Pinpoint the cell where the given text exists, returning its (x, y) midpoint coordinate. 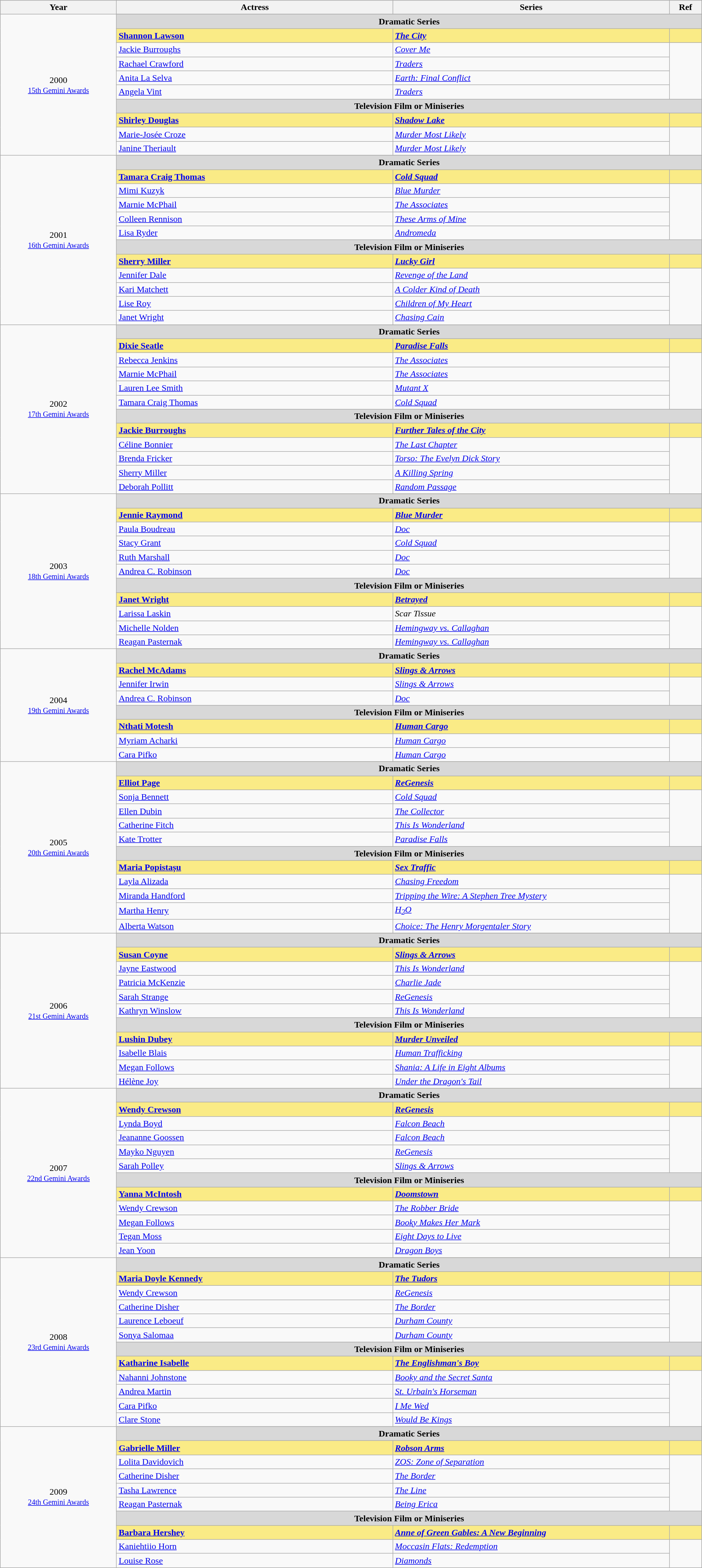
2004 19th Gemini Awards (58, 705)
Anita La Selva (255, 78)
H2O (531, 911)
Actress (255, 7)
Jennifer Irwin (255, 684)
A Colder Kind of Death (531, 289)
Sex Traffic (531, 868)
Larissa Laskin (255, 613)
2002 17th Gemini Awards (58, 409)
Rachel McAdams (255, 670)
Chasing Freedom (531, 882)
Sarah Polley (255, 1166)
Murder Unveiled (531, 1039)
Katharine Isabelle (255, 1363)
St. Urbain's Horseman (531, 1391)
Mutant X (531, 388)
Laurence Leboeuf (255, 1321)
Booky Makes Her Mark (531, 1222)
The Robber Bride (531, 1208)
Moccasin Flats: Redemption (531, 1547)
Chasing Cain (531, 317)
Stacy Grant (255, 543)
Elliot Page (255, 783)
Hélène Joy (255, 1081)
Jayne Eastwood (255, 968)
Revenge of the Land (531, 275)
Shirley Douglas (255, 120)
Ruth Marshall (255, 557)
Sonya Salomaa (255, 1335)
The Collector (531, 811)
Lushin Dubey (255, 1039)
Andrea Martin (255, 1391)
Under the Dragon's Tail (531, 1081)
The Tudors (531, 1279)
2003 18th Gemini Awards (58, 571)
Human Trafficking (531, 1053)
Colleen Rennison (255, 219)
Jennifer Dale (255, 275)
The Line (531, 1490)
Lisa Ryder (255, 233)
The Last Chapter (531, 445)
ZOS: Zone of Separation (531, 1462)
Further Tales of the City (531, 430)
2008 23rd Gemini Awards (58, 1342)
Janine Theriault (255, 148)
Isabelle Blais (255, 1053)
Dragon Boys (531, 1251)
Children of My Heart (531, 303)
Gabrielle Miller (255, 1448)
Eight Days to Live (531, 1236)
Earth: Final Conflict (531, 78)
Nthati Motesh (255, 726)
Shadow Lake (531, 120)
2007 22nd Gemini Awards (58, 1173)
Marie-Josée Croze (255, 134)
Kate Trotter (255, 839)
Andromeda (531, 233)
Sarah Strange (255, 996)
Yanna McIntosh (255, 1194)
Lynda Boyd (255, 1123)
These Arms of Mine (531, 219)
The Englishman's Boy (531, 1363)
Nahanni Johnstone (255, 1377)
Clare Stone (255, 1419)
Diamonds (531, 1561)
Deborah Pollitt (255, 487)
Tasha Lawrence (255, 1490)
Scar Tissue (531, 613)
Catherine Fitch (255, 825)
Jennie Raymond (255, 515)
Maria Doyle Kennedy (255, 1279)
Shania: A Life in Eight Albums (531, 1067)
Angela Vint (255, 92)
Susan Coyne (255, 954)
2000 15th Gemini Awards (58, 85)
Doomstown (531, 1194)
Martha Henry (255, 911)
Random Passage (531, 487)
Miranda Handford (255, 896)
I Me Wed (531, 1405)
Series (531, 7)
Tripping the Wire: A Stephen Tree Mystery (531, 896)
Ref (686, 7)
Charlie Jade (531, 982)
Ellen Dubin (255, 811)
Choice: The Henry Morgentaler Story (531, 926)
Would Be Kings (531, 1419)
Michelle Nolden (255, 628)
Lucky Girl (531, 261)
Myriam Acharki (255, 740)
2005 20th Gemini Awards (58, 848)
Tegan Moss (255, 1236)
Louise Rose (255, 1561)
Kathryn Winslow (255, 1011)
Céline Bonnier (255, 445)
Paula Boudreau (255, 529)
Shannon Lawson (255, 36)
2001 16th Gemini Awards (58, 240)
Being Erica (531, 1504)
Mayko Nguyen (255, 1152)
Kari Matchett (255, 289)
Betrayed (531, 599)
A Killing Spring (531, 473)
Rachael Crawford (255, 64)
Brenda Fricker (255, 459)
Booky and the Secret Santa (531, 1377)
Barbara Hershey (255, 1532)
Patricia McKenzie (255, 982)
Lise Roy (255, 303)
The City (531, 36)
Year (58, 7)
Sonja Bennett (255, 797)
Cover Me (531, 50)
Jeananne Goossen (255, 1138)
Kaniehtiio Horn (255, 1547)
Maria Popistașu (255, 868)
Layla Alizada (255, 882)
Robson Arms (531, 1448)
Jean Yoon (255, 1251)
Dixie Seatle (255, 346)
Lauren Lee Smith (255, 388)
Rebecca Jenkins (255, 360)
Alberta Watson (255, 926)
Torso: The Evelyn Dick Story (531, 459)
2006 21st Gemini Awards (58, 1011)
Mimi Kuzyk (255, 191)
Lolita Davidovich (255, 1462)
2009 24th Gemini Awards (58, 1497)
Anne of Green Gables: A New Beginning (531, 1532)
